Detect which cell encompasses the target text, then output its (x, y) center coordinate. 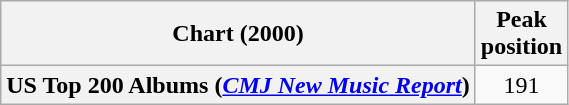
Peakposition (521, 34)
US Top 200 Albums (CMJ New Music Report) (238, 85)
Chart (2000) (238, 34)
191 (521, 85)
